Provide the (x, y) coordinate of the cell's center where the given text is located.  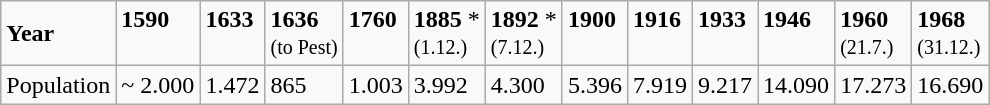
1916 (660, 34)
1.472 (232, 85)
5.396 (594, 85)
3.992 (446, 85)
1892 *(7.12.) (524, 34)
17.273 (874, 85)
1636(to Pest) (304, 34)
Year (58, 34)
1633 (232, 34)
1933 (726, 34)
16.690 (950, 85)
1968(31.12.) (950, 34)
865 (304, 85)
1946 (796, 34)
~ 2.000 (158, 85)
4.300 (524, 85)
1.003 (376, 85)
1900 (594, 34)
1960(21.7.) (874, 34)
14.090 (796, 85)
Population (58, 85)
7.919 (660, 85)
1760 (376, 34)
9.217 (726, 85)
1590 (158, 34)
1885 *(1.12.) (446, 34)
